Extract the (x, y) coordinate from the center of the cell holding the provided text.  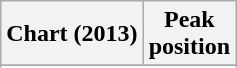
Chart (2013) (72, 34)
Peak position (189, 34)
